Return [X, Y] of the center of cell containing provided text 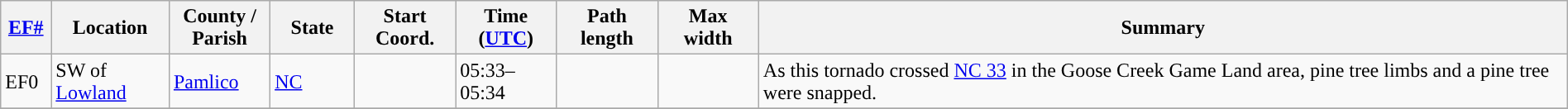
Pamlico [219, 81]
Time (UTC) [506, 28]
SW of Lowland [111, 81]
Summary [1163, 28]
Start Coord. [404, 28]
05:33–05:34 [506, 81]
Max width [708, 28]
Path length [607, 28]
NC [313, 81]
EF# [26, 28]
State [313, 28]
As this tornado crossed NC 33 in the Goose Creek Game Land area, pine tree limbs and a pine tree were snapped. [1163, 81]
Location [111, 28]
EF0 [26, 81]
County / Parish [219, 28]
